Scan for the cell matching the given text and deliver its [X, Y] coordinate at center. 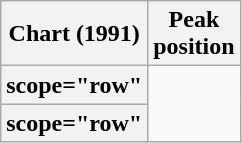
Peakposition [194, 34]
Chart (1991) [74, 34]
